Capture the cell that displays the provided text and extract its (x, y) central coordinate. 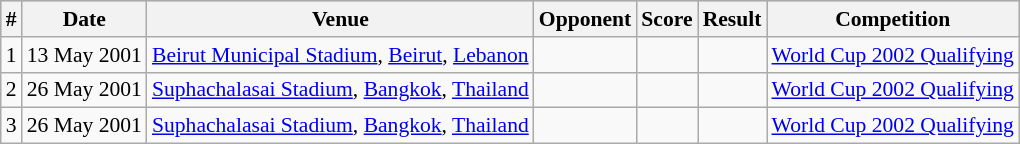
Score (666, 19)
Beirut Municipal Stadium, Beirut, Lebanon (340, 55)
Opponent (586, 19)
13 May 2001 (84, 55)
Competition (892, 19)
2 (12, 90)
Venue (340, 19)
3 (12, 126)
# (12, 19)
Date (84, 19)
1 (12, 55)
Result (732, 19)
